Locate the cell with the specified text and output its [x, y] center coordinate. 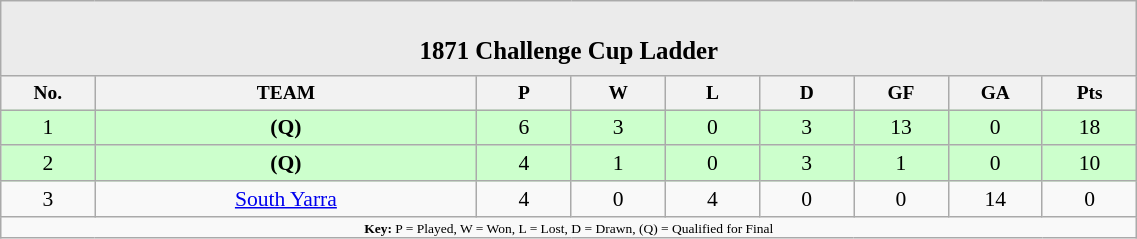
P [524, 94]
GA [995, 94]
18 [1089, 128]
South Yarra [286, 199]
W [618, 94]
13 [901, 128]
L [712, 94]
Key: P = Played, W = Won, L = Lost, D = Drawn, (Q) = Qualified for Final [569, 228]
Pts [1089, 94]
D [807, 94]
TEAM [286, 94]
14 [995, 199]
6 [524, 128]
GF [901, 94]
No. [48, 94]
2 [48, 164]
10 [1089, 164]
